Detect which cell encompasses the target text, then output its (x, y) center coordinate. 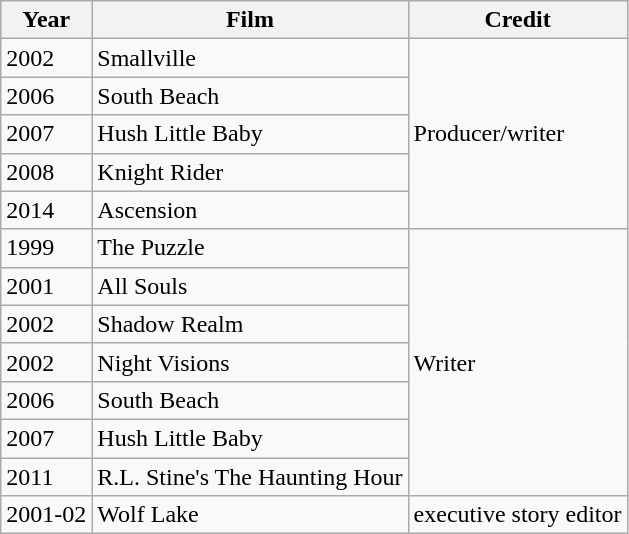
Night Visions (250, 362)
Credit (518, 20)
Year (46, 20)
The Puzzle (250, 248)
Writer (518, 362)
Shadow Realm (250, 324)
R.L. Stine's The Haunting Hour (250, 477)
Smallville (250, 58)
2011 (46, 477)
Knight Rider (250, 172)
Film (250, 20)
Ascension (250, 210)
executive story editor (518, 515)
1999 (46, 248)
Wolf Lake (250, 515)
2014 (46, 210)
All Souls (250, 286)
2001-02 (46, 515)
2008 (46, 172)
2001 (46, 286)
Producer/writer (518, 134)
